Return (x, y) of the center of cell containing provided text 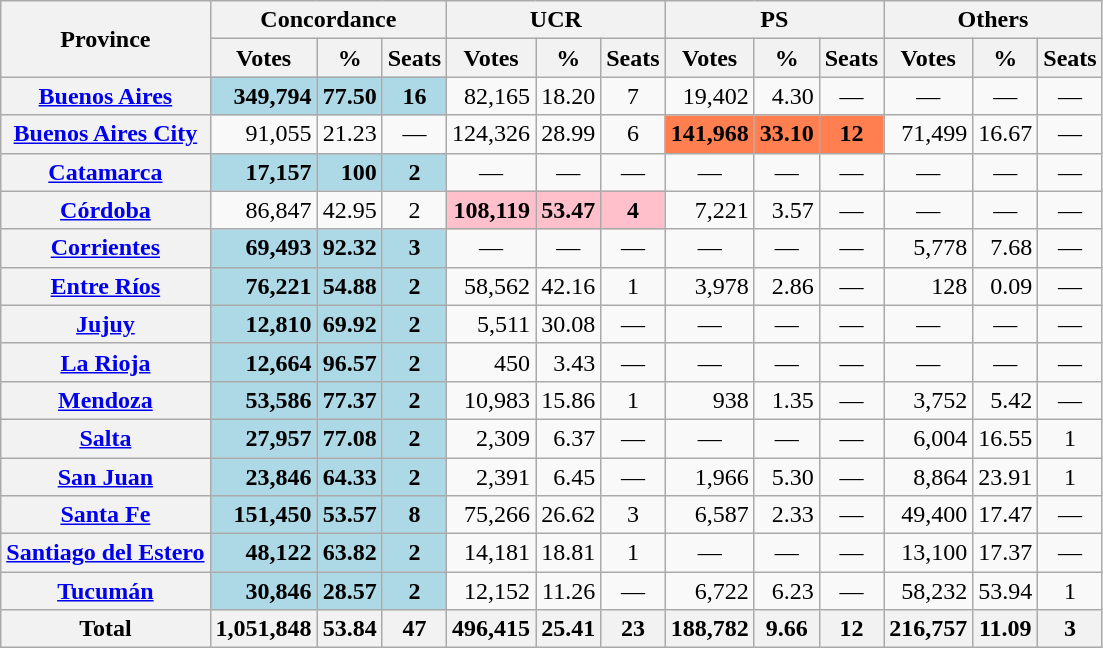
Córdoba (106, 210)
PS (774, 20)
58,232 (928, 591)
Buenos Aires City (106, 134)
7 (633, 96)
58,562 (492, 286)
16.55 (1006, 438)
5,511 (492, 324)
128 (928, 286)
141,968 (710, 134)
11.09 (1006, 629)
Others (994, 20)
Buenos Aires (106, 96)
938 (710, 400)
9.66 (786, 629)
48,122 (264, 553)
4.30 (786, 96)
450 (492, 362)
2.86 (786, 286)
3.43 (568, 362)
0.09 (1006, 286)
151,450 (264, 515)
76,221 (264, 286)
11.26 (568, 591)
Catamarca (106, 172)
53,586 (264, 400)
100 (350, 172)
6,587 (710, 515)
30.08 (568, 324)
18.81 (568, 553)
71,499 (928, 134)
6,004 (928, 438)
53.57 (350, 515)
Corrientes (106, 248)
108,119 (492, 210)
Santa Fe (106, 515)
San Juan (106, 477)
92.32 (350, 248)
7,221 (710, 210)
Total (106, 629)
3,752 (928, 400)
16.67 (1006, 134)
63.82 (350, 553)
Concordance (328, 20)
15.86 (568, 400)
77.37 (350, 400)
26.62 (568, 515)
14,181 (492, 553)
82,165 (492, 96)
12,664 (264, 362)
6,722 (710, 591)
La Rioja (106, 362)
13,100 (928, 553)
27,957 (264, 438)
5.30 (786, 477)
23.91 (1006, 477)
17.37 (1006, 553)
Jujuy (106, 324)
7.68 (1006, 248)
75,266 (492, 515)
8 (414, 515)
3.57 (786, 210)
6 (633, 134)
3,978 (710, 286)
10,983 (492, 400)
77.08 (350, 438)
6.37 (568, 438)
1,966 (710, 477)
69.92 (350, 324)
Province (106, 39)
Entre Ríos (106, 286)
188,782 (710, 629)
54.88 (350, 286)
64.33 (350, 477)
349,794 (264, 96)
8,864 (928, 477)
5.42 (1006, 400)
Mendoza (106, 400)
25.41 (568, 629)
69,493 (264, 248)
18.20 (568, 96)
53.47 (568, 210)
2,391 (492, 477)
12,810 (264, 324)
42.16 (568, 286)
19,402 (710, 96)
21.23 (350, 134)
496,415 (492, 629)
1,051,848 (264, 629)
96.57 (350, 362)
42.95 (350, 210)
47 (414, 629)
23 (633, 629)
91,055 (264, 134)
17,157 (264, 172)
UCR (556, 20)
53.84 (350, 629)
Santiago del Estero (106, 553)
77.50 (350, 96)
16 (414, 96)
2.33 (786, 515)
33.10 (786, 134)
1.35 (786, 400)
17.47 (1006, 515)
28.57 (350, 591)
12,152 (492, 591)
28.99 (568, 134)
124,326 (492, 134)
216,757 (928, 629)
53.94 (1006, 591)
30,846 (264, 591)
86,847 (264, 210)
4 (633, 210)
23,846 (264, 477)
5,778 (928, 248)
6.45 (568, 477)
2,309 (492, 438)
6.23 (786, 591)
Salta (106, 438)
49,400 (928, 515)
Tucumán (106, 591)
